Output the [x, y] coordinate of the center of the cell containing the given text.  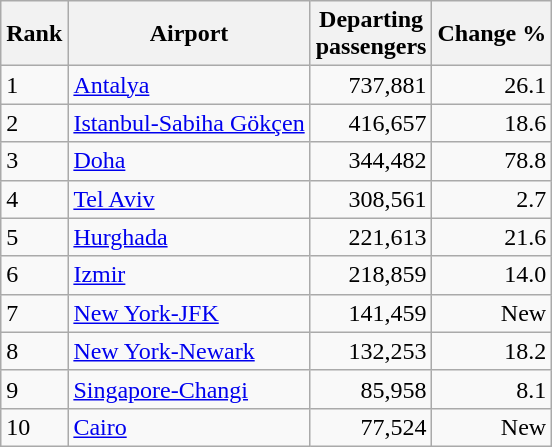
737,881 [371, 85]
308,561 [371, 199]
416,657 [371, 123]
10 [34, 427]
7 [34, 313]
78.8 [492, 161]
Istanbul-Sabiha Gökçen [189, 123]
344,482 [371, 161]
Antalya [189, 85]
Rank [34, 34]
85,958 [371, 389]
Hurghada [189, 237]
1 [34, 85]
8.1 [492, 389]
77,524 [371, 427]
8 [34, 351]
18.2 [492, 351]
Airport [189, 34]
Tel Aviv [189, 199]
Singapore-Changi [189, 389]
Cairo [189, 427]
26.1 [492, 85]
132,253 [371, 351]
Change % [492, 34]
18.6 [492, 123]
9 [34, 389]
New York-JFK [189, 313]
Izmir [189, 275]
221,613 [371, 237]
6 [34, 275]
2 [34, 123]
2.7 [492, 199]
21.6 [492, 237]
Departingpassengers [371, 34]
New York-Newark [189, 351]
14.0 [492, 275]
4 [34, 199]
5 [34, 237]
218,859 [371, 275]
141,459 [371, 313]
3 [34, 161]
Doha [189, 161]
